Return [x, y] of the center of cell containing provided text 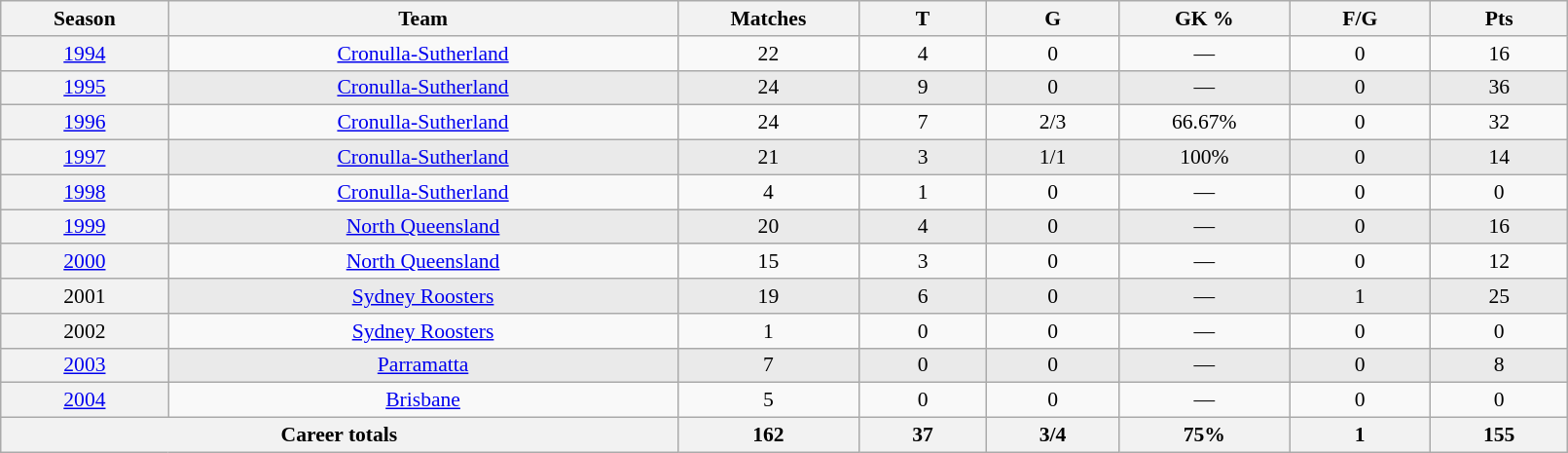
2002 [85, 331]
15 [769, 262]
21 [769, 158]
T [923, 19]
1996 [85, 123]
36 [1499, 88]
155 [1499, 435]
8 [1499, 365]
37 [923, 435]
9 [923, 88]
20 [769, 227]
1999 [85, 227]
12 [1499, 262]
2/3 [1052, 123]
Career totals [339, 435]
GK % [1205, 19]
2000 [85, 262]
1998 [85, 192]
100% [1205, 158]
Matches [769, 19]
66.67% [1205, 123]
2003 [85, 365]
32 [1499, 123]
Season [85, 19]
1997 [85, 158]
1994 [85, 54]
6 [923, 296]
5 [769, 400]
Brisbane [422, 400]
1/1 [1052, 158]
14 [1499, 158]
F/G [1361, 19]
2004 [85, 400]
75% [1205, 435]
1995 [85, 88]
Pts [1499, 19]
162 [769, 435]
22 [769, 54]
G [1052, 19]
2001 [85, 296]
25 [1499, 296]
3/4 [1052, 435]
Team [422, 19]
Parramatta [422, 365]
19 [769, 296]
